Return [X, Y] of the center of cell containing provided text 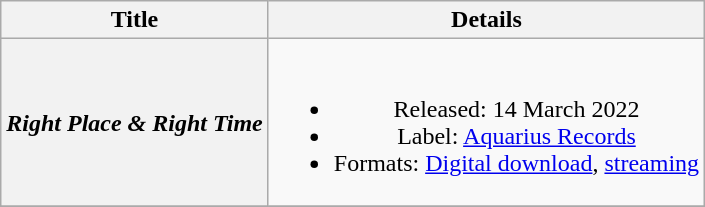
Details [486, 20]
Right Place & Right Time [135, 122]
Title [135, 20]
Released: 14 March 2022Label: Aquarius RecordsFormats: Digital download, streaming [486, 122]
